Scan for the cell matching the given text and deliver its [X, Y] coordinate at center. 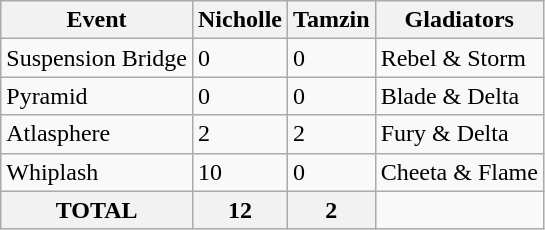
Event [97, 20]
Rebel & Storm [459, 58]
Suspension Bridge [97, 58]
Gladiators [459, 20]
Fury & Delta [459, 134]
Blade & Delta [459, 96]
Tamzin [332, 20]
12 [240, 210]
10 [240, 172]
Cheeta & Flame [459, 172]
Atlasphere [97, 134]
Nicholle [240, 20]
Pyramid [97, 96]
Whiplash [97, 172]
TOTAL [97, 210]
